Scan for the cell matching the given text and deliver its [x, y] coordinate at center. 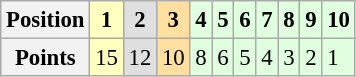
7 [267, 20]
Position [46, 20]
Points [46, 58]
12 [140, 58]
9 [311, 20]
15 [106, 58]
